For the text-containing cell, return its midpoint in [x, y] coordinate format. 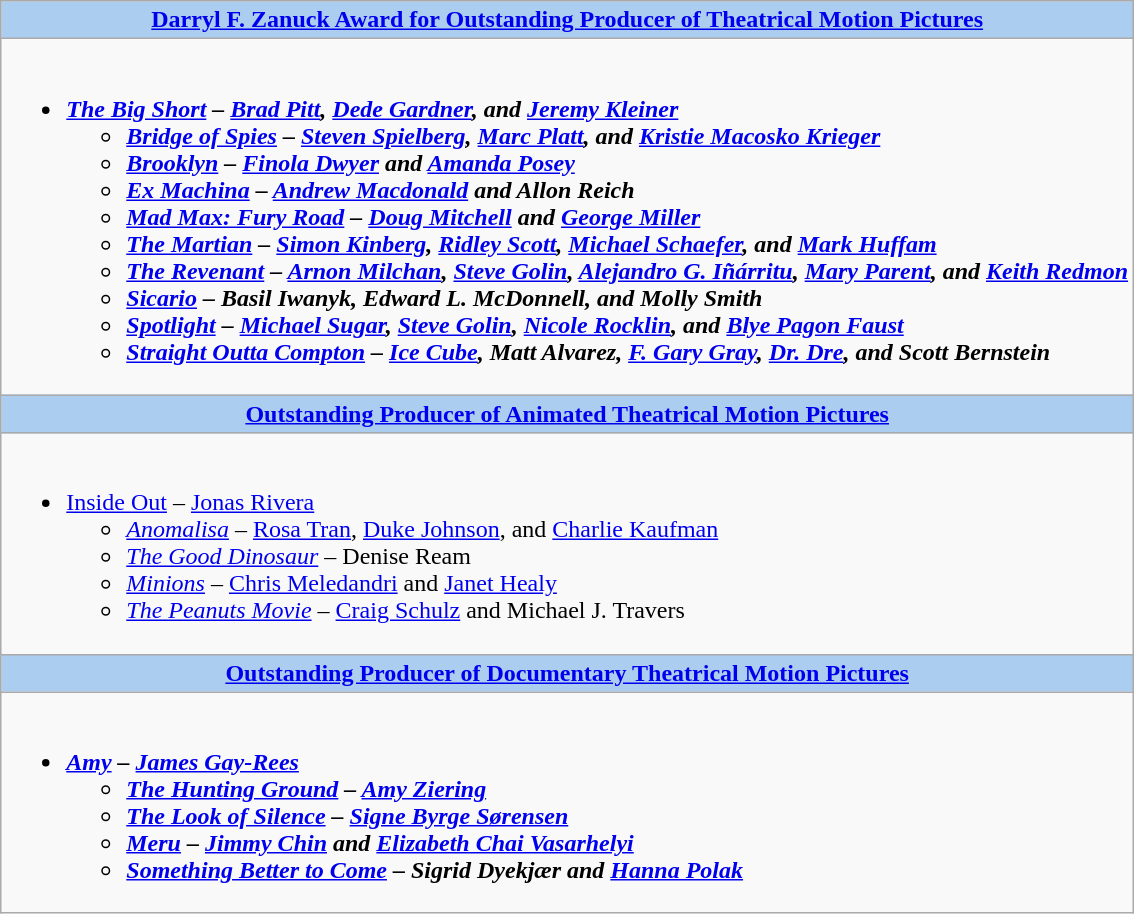
Outstanding Producer of Animated Theatrical Motion Pictures [568, 414]
Darryl F. Zanuck Award for Outstanding Producer of Theatrical Motion Pictures [568, 20]
Outstanding Producer of Documentary Theatrical Motion Pictures [568, 673]
